Provide the [x, y] coordinate of the cell's center where the given text is located.  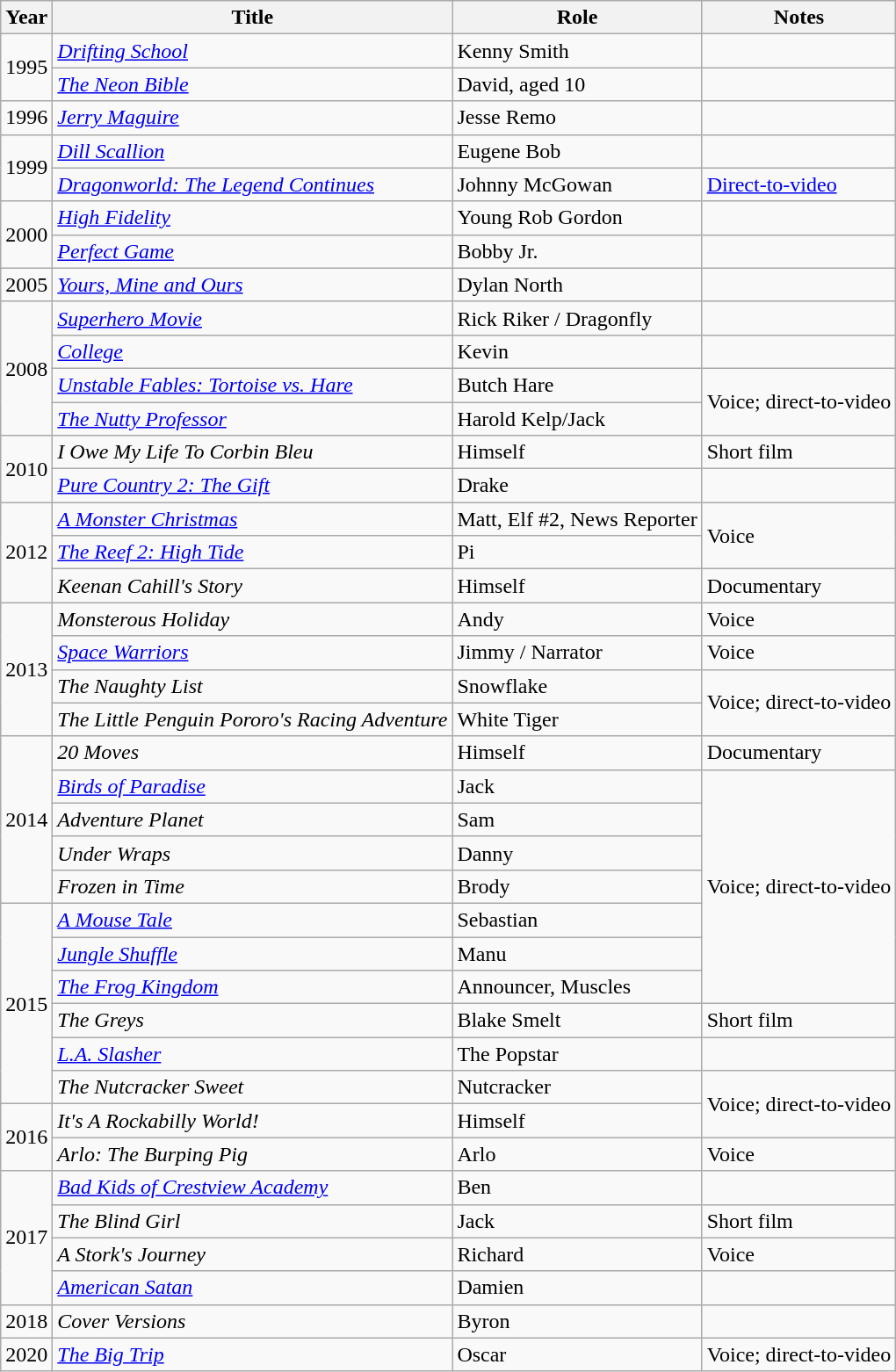
White Tiger [577, 719]
Dylan North [577, 285]
Announcer, Muscles [577, 987]
L.A. Slasher [253, 1054]
Dill Scallion [253, 151]
Space Warriors [253, 653]
College [253, 351]
2012 [26, 552]
American Satan [253, 1288]
The Reef 2: High Tide [253, 552]
Dragonworld: The Legend Continues [253, 184]
Jesse Remo [577, 118]
David, aged 10 [577, 84]
Sam [577, 820]
Butch Hare [577, 385]
2017 [26, 1238]
2014 [26, 820]
Drake [577, 486]
Under Wraps [253, 853]
Andy [577, 619]
Damien [577, 1288]
Superhero Movie [253, 318]
Matt, Elf #2, News Reporter [577, 519]
20 Moves [253, 753]
Young Rob Gordon [577, 218]
Unstable Fables: Tortoise vs. Hare [253, 385]
Adventure Planet [253, 820]
The Little Penguin Pororo's Racing Adventure [253, 719]
Brody [577, 886]
Kenny Smith [577, 51]
A Stork's Journey [253, 1254]
The Naughty List [253, 686]
Monsterous Holiday [253, 619]
Yours, Mine and Ours [253, 285]
Byron [577, 1321]
Perfect Game [253, 251]
Frozen in Time [253, 886]
A Monster Christmas [253, 519]
Arlo [577, 1154]
2000 [26, 235]
Pi [577, 552]
Bobby Jr. [577, 251]
Bad Kids of Crestview Academy [253, 1188]
The Neon Bible [253, 84]
2005 [26, 285]
2016 [26, 1137]
It's A Rockabilly World! [253, 1121]
2008 [26, 368]
Blake Smelt [577, 1021]
A Mouse Tale [253, 920]
2020 [26, 1354]
Arlo: The Burping Pig [253, 1154]
Snowflake [577, 686]
Pure Country 2: The Gift [253, 486]
The Nutcracker Sweet [253, 1087]
Birds of Paradise [253, 786]
Keenan Cahill's Story [253, 586]
Sebastian [577, 920]
High Fidelity [253, 218]
The Blind Girl [253, 1221]
Richard [577, 1254]
2010 [26, 469]
Direct-to-video [799, 184]
Jerry Maguire [253, 118]
Nutcracker [577, 1087]
Johnny McGowan [577, 184]
2015 [26, 1003]
The Big Trip [253, 1354]
Danny [577, 853]
1996 [26, 118]
Role [577, 18]
1995 [26, 68]
Jungle Shuffle [253, 953]
Ben [577, 1188]
2018 [26, 1321]
Jimmy / Narrator [577, 653]
Cover Versions [253, 1321]
Rick Riker / Dragonfly [577, 318]
1999 [26, 168]
Harold Kelp/Jack [577, 419]
Drifting School [253, 51]
Eugene Bob [577, 151]
The Nutty Professor [253, 419]
Notes [799, 18]
Kevin [577, 351]
Title [253, 18]
Oscar [577, 1354]
The Popstar [577, 1054]
The Frog Kingdom [253, 987]
The Greys [253, 1021]
Year [26, 18]
Manu [577, 953]
2013 [26, 669]
I Owe My Life To Corbin Bleu [253, 452]
